Extract the [X, Y] coordinate from the center of the cell holding the provided text.  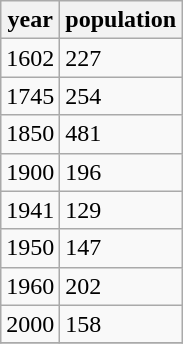
1900 [30, 172]
population [121, 20]
1950 [30, 248]
1960 [30, 286]
202 [121, 286]
1745 [30, 96]
158 [121, 324]
1941 [30, 210]
481 [121, 134]
147 [121, 248]
year [30, 20]
1602 [30, 58]
254 [121, 96]
196 [121, 172]
129 [121, 210]
2000 [30, 324]
227 [121, 58]
1850 [30, 134]
